Extract the (x, y) coordinate from the center of the cell holding the provided text.  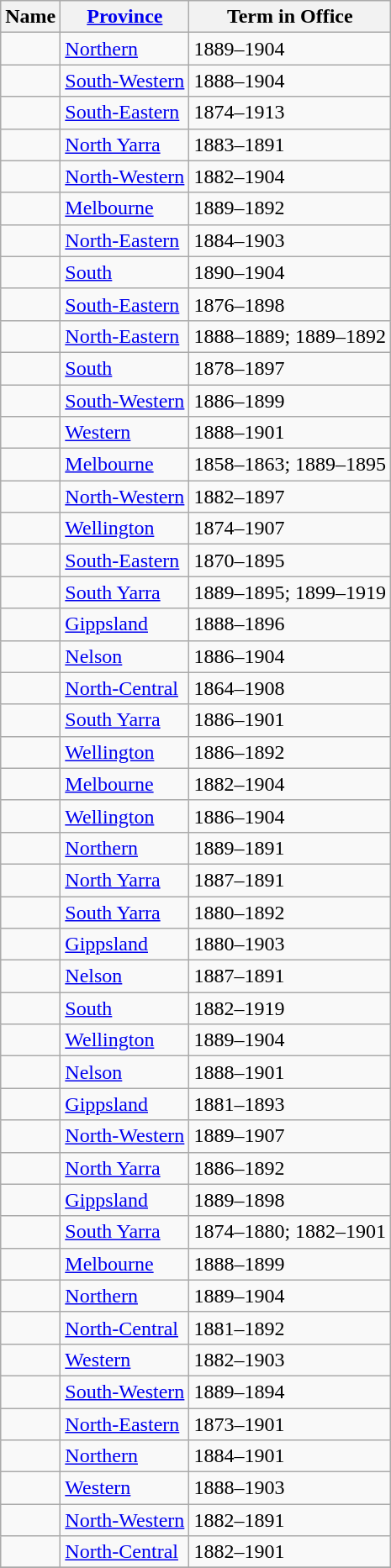
1882–1919 (290, 1008)
Term in Office (290, 17)
1889–1898 (290, 1200)
1878–1897 (290, 368)
1874–1907 (290, 529)
1890–1904 (290, 272)
1883–1891 (290, 145)
1880–1892 (290, 912)
1864–1908 (290, 688)
1882–1891 (290, 1520)
1888–1889; 1889–1892 (290, 336)
1874–1913 (290, 113)
1873–1901 (290, 1424)
1876–1898 (290, 304)
1889–1891 (290, 848)
1888–1899 (290, 1264)
1880–1903 (290, 944)
1888–1903 (290, 1488)
1882–1903 (290, 1360)
1889–1895; 1899–1919 (290, 592)
1870–1895 (290, 560)
1886–1899 (290, 401)
1884–1903 (290, 240)
1889–1894 (290, 1392)
Name (30, 17)
1884–1901 (290, 1456)
1858–1863; 1889–1895 (290, 465)
1874–1880; 1882–1901 (290, 1232)
1882–1897 (290, 497)
Province (124, 17)
1889–1907 (290, 1136)
1889–1892 (290, 208)
1881–1893 (290, 1104)
1888–1896 (290, 624)
1882–1901 (290, 1552)
1888–1904 (290, 81)
1886–1901 (290, 720)
1881–1892 (290, 1328)
